Determine the [x, y] coordinate at the center of the cell enclosing the given text.  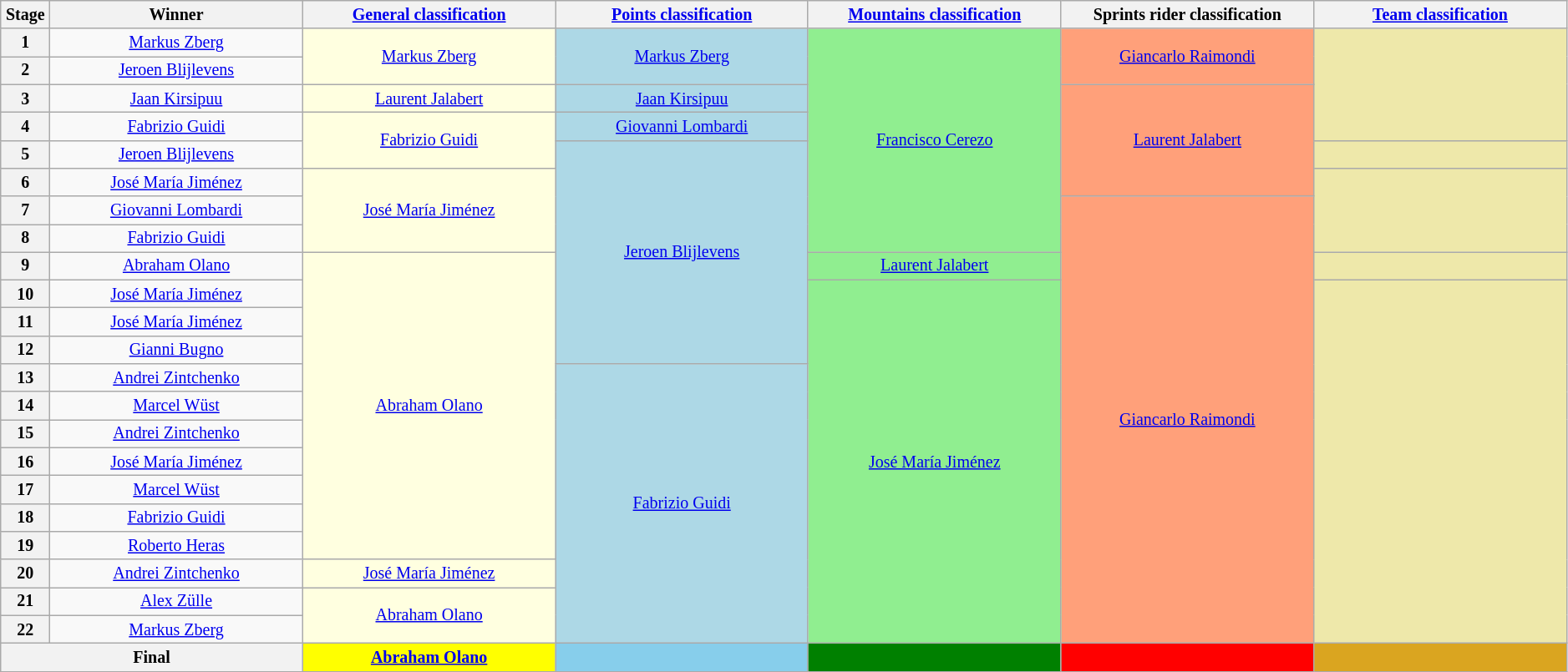
14 [25, 406]
Final [152, 658]
Francisco Cerezo [934, 141]
19 [25, 546]
18 [25, 518]
Gianni Bugno [177, 351]
5 [25, 154]
16 [25, 462]
6 [25, 182]
13 [25, 377]
8 [25, 239]
22 [25, 629]
3 [25, 99]
11 [25, 322]
2 [25, 70]
Points classification [682, 15]
15 [25, 434]
20 [25, 573]
Sprints rider classification [1188, 15]
17 [25, 489]
1 [25, 43]
Roberto Heras [177, 546]
Stage [25, 15]
Mountains classification [934, 15]
Alex Zülle [177, 601]
21 [25, 601]
Team classification [1440, 15]
12 [25, 351]
7 [25, 210]
General classification [429, 15]
9 [25, 265]
10 [25, 294]
4 [25, 127]
Winner [177, 15]
